Output the [x, y] coordinate of the center of the cell containing the given text.  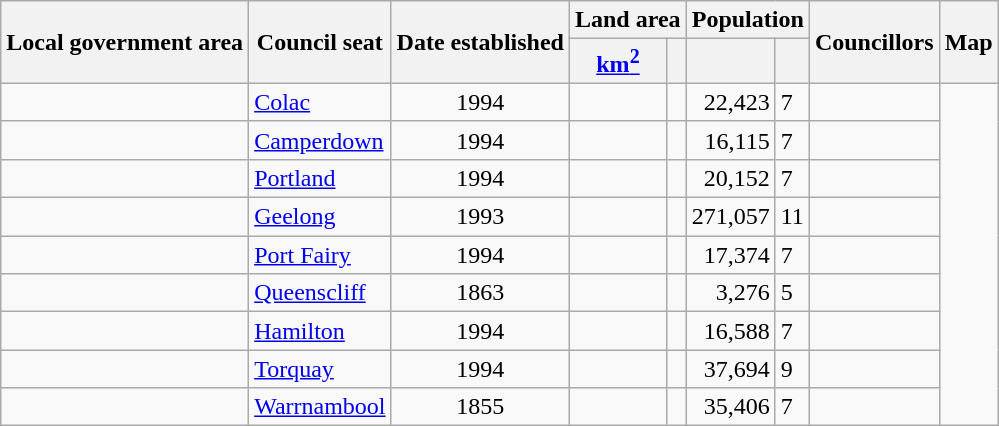
Map [968, 42]
1855 [480, 407]
16,588 [730, 331]
20,152 [730, 178]
11 [792, 217]
Torquay [320, 369]
1863 [480, 293]
22,423 [730, 102]
Port Fairy [320, 255]
3,276 [730, 293]
1993 [480, 217]
Portland [320, 178]
271,057 [730, 217]
37,694 [730, 369]
17,374 [730, 255]
Council seat [320, 42]
Population [748, 20]
Hamilton [320, 331]
Queenscliff [320, 293]
Geelong [320, 217]
35,406 [730, 407]
Warrnambool [320, 407]
Camperdown [320, 140]
Local government area [125, 42]
Land area [628, 20]
9 [792, 369]
5 [792, 293]
km2 [618, 62]
16,115 [730, 140]
Councillors [874, 42]
Date established [480, 42]
Colac [320, 102]
